Identify which cell holds the provided text, then report its [x, y] central coordinate. 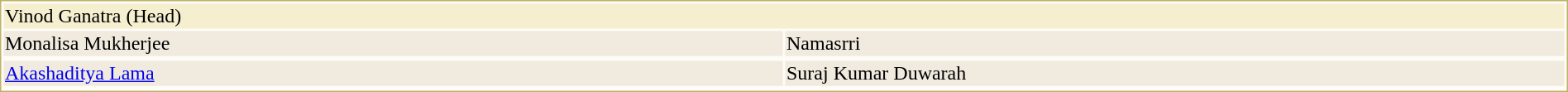
Suraj Kumar Duwarah [1175, 74]
Namasrri [1175, 44]
Vinod Ganatra (Head) [784, 16]
Akashaditya Lama [393, 74]
Monalisa Mukherjee [393, 44]
